Provide the [x, y] coordinate of the cell's center where the given text is located.  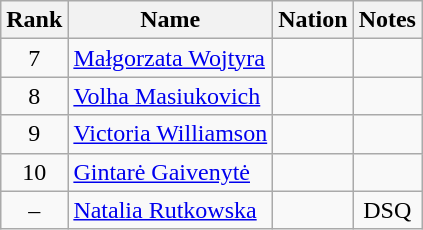
Volha Masiukovich [170, 96]
Notes [387, 20]
Gintarė Gaivenytė [170, 172]
Rank [34, 20]
7 [34, 58]
Małgorzata Wojtyra [170, 58]
Natalia Rutkowska [170, 210]
Victoria Williamson [170, 134]
– [34, 210]
Name [170, 20]
10 [34, 172]
Nation [313, 20]
DSQ [387, 210]
8 [34, 96]
9 [34, 134]
